Capture the cell that displays the provided text and extract its [x, y] central coordinate. 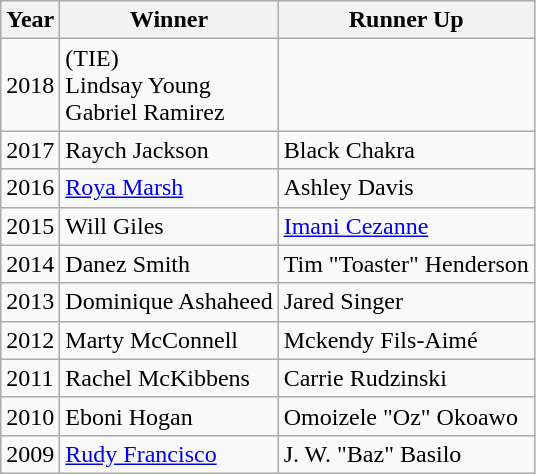
2014 [30, 264]
Winner [169, 20]
2013 [30, 302]
Eboni Hogan [169, 416]
Rudy Francisco [169, 454]
Tim "Toaster" Henderson [406, 264]
2016 [30, 188]
Mckendy Fils-Aimé [406, 340]
2010 [30, 416]
Runner Up [406, 20]
Rachel McKibbens [169, 378]
2015 [30, 226]
Omoizele "Oz" Okoawo [406, 416]
Imani Cezanne [406, 226]
(TIE)Lindsay YoungGabriel Ramirez [169, 85]
Marty McConnell [169, 340]
Ashley Davis [406, 188]
2012 [30, 340]
2017 [30, 150]
Year [30, 20]
Dominique Ashaheed [169, 302]
Danez Smith [169, 264]
Black Chakra [406, 150]
Carrie Rudzinski [406, 378]
Roya Marsh [169, 188]
2009 [30, 454]
Jared Singer [406, 302]
Raych Jackson [169, 150]
J. W. "Baz" Basilo [406, 454]
Will Giles [169, 226]
2018 [30, 85]
2011 [30, 378]
